Return the [x, y] coordinate for the center point of the cell that contains the specified text.  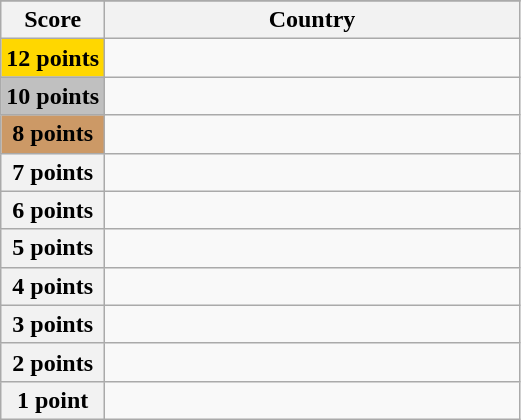
7 points [53, 172]
2 points [53, 362]
8 points [53, 134]
4 points [53, 286]
6 points [53, 210]
5 points [53, 248]
1 point [53, 400]
Score [53, 20]
10 points [53, 96]
Country [312, 20]
3 points [53, 324]
12 points [53, 58]
